Pinpoint the cell where the given text exists, returning its [X, Y] midpoint coordinate. 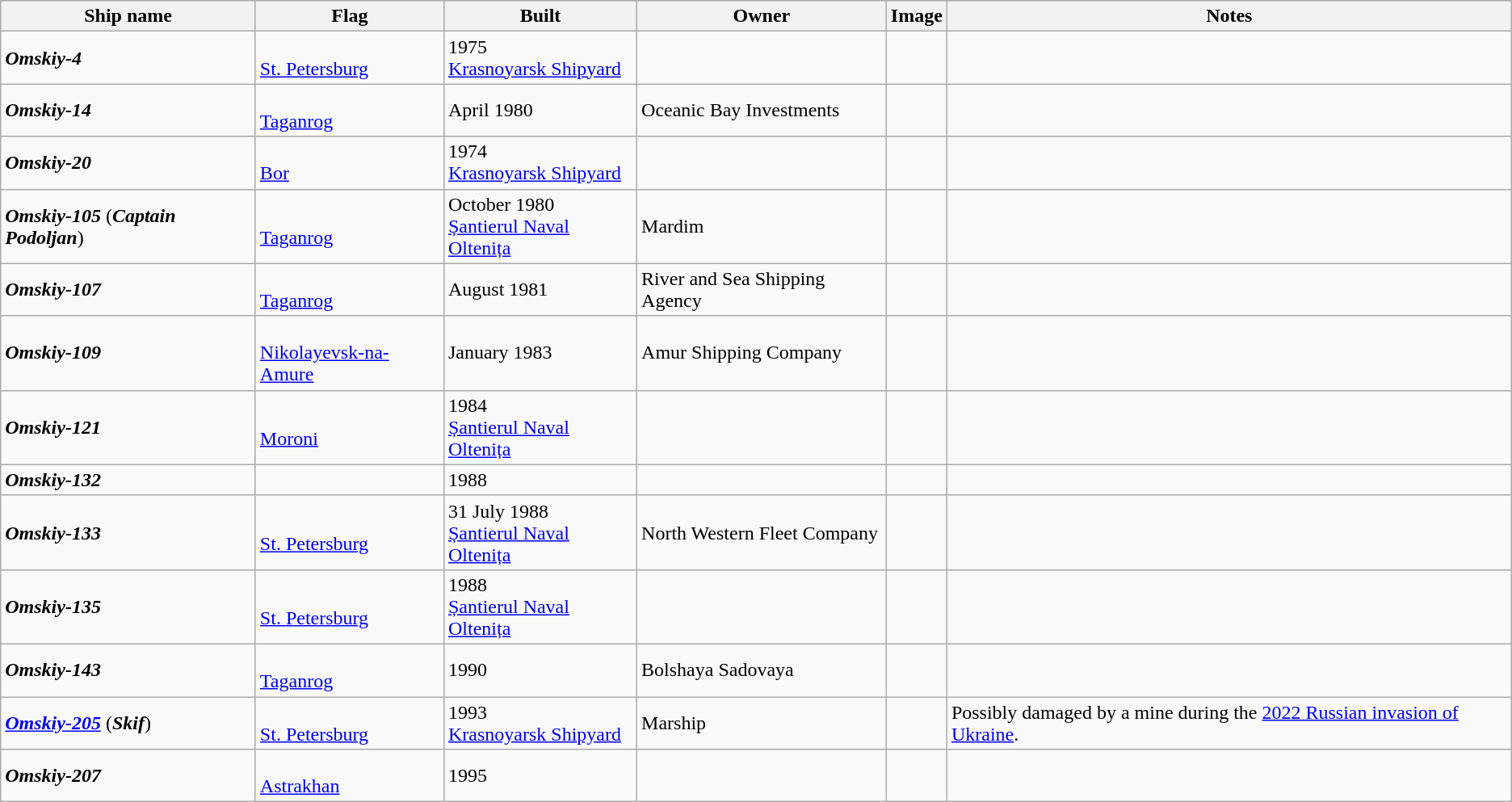
Built [540, 16]
Omskiy-205 (Skif) [128, 722]
January 1983 [540, 353]
October 1980Șantierul Naval Oltenița [540, 226]
1988Șantierul Naval Oltenița [540, 607]
Omskiy-14 [128, 110]
Omskiy-4 [128, 58]
Omskiy-132 [128, 480]
Omskiy-121 [128, 427]
Amur Shipping Company [762, 353]
1993Krasnoyarsk Shipyard [540, 722]
1984Șantierul Naval Oltenița [540, 427]
Ship name [128, 16]
1995 [540, 775]
1988 [540, 480]
Omskiy-143 [128, 670]
Mardim [762, 226]
1990 [540, 670]
1974Krasnoyarsk Shipyard [540, 163]
Omskiy-135 [128, 607]
Astrakhan [349, 775]
Omskiy-133 [128, 532]
August 1981 [540, 289]
31 July 1988Șantierul Naval Oltenița [540, 532]
Notes [1229, 16]
Omskiy-107 [128, 289]
Moroni [349, 427]
North Western Fleet Company [762, 532]
Bor [349, 163]
1975Krasnoyarsk Shipyard [540, 58]
April 1980 [540, 110]
Owner [762, 16]
Marship [762, 722]
Omskiy-109 [128, 353]
Omskiy-20 [128, 163]
Image [916, 16]
Bolshaya Sadovaya [762, 670]
Oceanic Bay Investments [762, 110]
Omskiy-207 [128, 775]
Omskiy-105 (Captain Podoljan) [128, 226]
Flag [349, 16]
River and Sea Shipping Agency [762, 289]
Possibly damaged by a mine during the 2022 Russian invasion of Ukraine. [1229, 722]
Nikolayevsk-na-Amure [349, 353]
